Locate the cell with the specified text and output its (x, y) center coordinate. 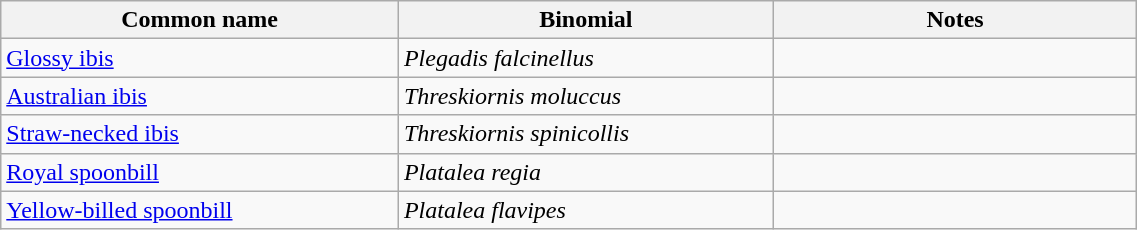
Straw-necked ibis (200, 134)
Threskiornis moluccus (586, 96)
Threskiornis spinicollis (586, 134)
Yellow-billed spoonbill (200, 210)
Binomial (586, 20)
Common name (200, 20)
Royal spoonbill (200, 172)
Plegadis falcinellus (586, 58)
Platalea flavipes (586, 210)
Platalea regia (586, 172)
Glossy ibis (200, 58)
Notes (955, 20)
Australian ibis (200, 96)
